Search for the cell housing the specified text and yield its (x, y) center coordinate. 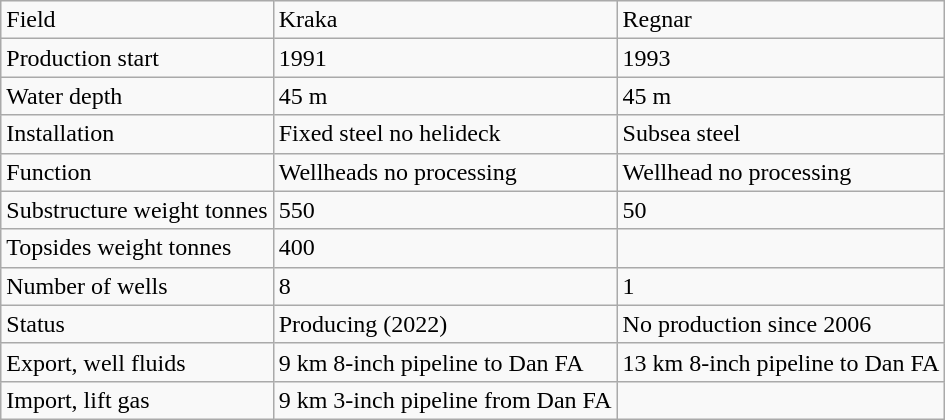
Installation (137, 134)
Regnar (781, 20)
No production since 2006 (781, 324)
Water depth (137, 96)
1993 (781, 58)
Production start (137, 58)
9 km 8-inch pipeline to Dan FA (445, 362)
Export, well fluids (137, 362)
50 (781, 210)
Topsides weight tonnes (137, 248)
550 (445, 210)
Subsea steel (781, 134)
Kraka (445, 20)
Wellhead no processing (781, 172)
Substructure weight tonnes (137, 210)
Import, lift gas (137, 400)
400 (445, 248)
9 km 3-inch pipeline from Dan FA (445, 400)
Number of wells (137, 286)
Wellheads no processing (445, 172)
Producing (2022) (445, 324)
Field (137, 20)
1991 (445, 58)
1 (781, 286)
Fixed steel no helideck (445, 134)
8 (445, 286)
Status (137, 324)
13 km 8-inch pipeline to Dan FA (781, 362)
Function (137, 172)
